Detect which cell encompasses the target text, then output its (X, Y) center coordinate. 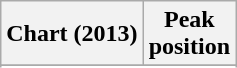
Chart (2013) (72, 34)
Peakposition (189, 34)
